Return the (x, y) coordinate for the center point of the cell that contains the specified text.  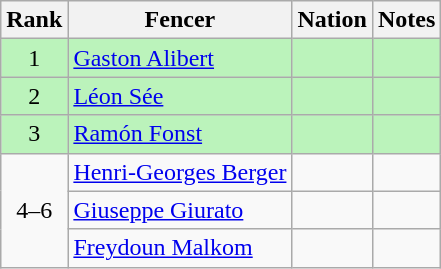
Gaston Alibert (180, 58)
Freydoun Malkom (180, 248)
3 (34, 134)
4–6 (34, 210)
Rank (34, 20)
2 (34, 96)
Fencer (180, 20)
Giuseppe Giurato (180, 210)
Léon Sée (180, 96)
Henri-Georges Berger (180, 172)
1 (34, 58)
Ramón Fonst (180, 134)
Notes (406, 20)
Nation (332, 20)
